Extract the (x, y) coordinate from the center of the cell holding the provided text.  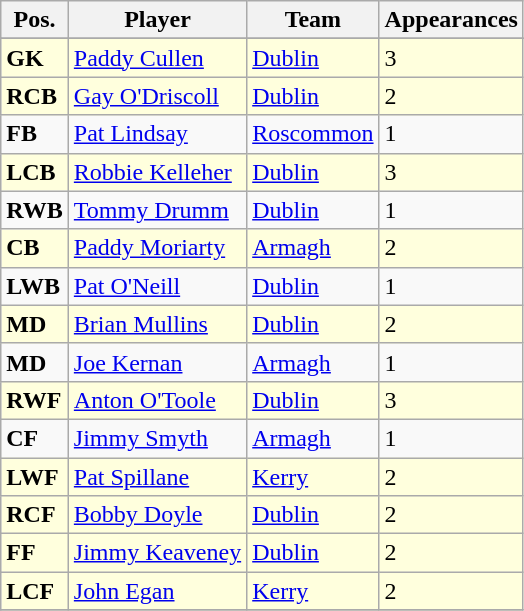
Pat Lindsay (157, 134)
Gay O'Driscoll (157, 96)
Tommy Drumm (157, 210)
RCB (35, 96)
LCF (35, 591)
LWF (35, 477)
Anton O'Toole (157, 400)
John Egan (157, 591)
Pos. (35, 20)
Team (313, 20)
RCF (35, 515)
Roscommon (313, 134)
Joe Kernan (157, 362)
Paddy Cullen (157, 58)
Paddy Moriarty (157, 248)
Brian Mullins (157, 324)
Player (157, 20)
CF (35, 438)
FB (35, 134)
LWB (35, 286)
Pat Spillane (157, 477)
GK (35, 58)
Pat O'Neill (157, 286)
FF (35, 553)
Appearances (451, 20)
CB (35, 248)
RWF (35, 400)
Jimmy Keaveney (157, 553)
Jimmy Smyth (157, 438)
Bobby Doyle (157, 515)
LCB (35, 172)
RWB (35, 210)
Robbie Kelleher (157, 172)
